Search for the cell housing the specified text and yield its (X, Y) center coordinate. 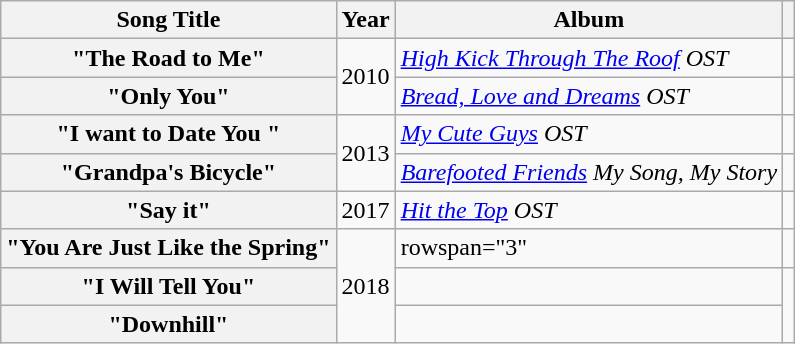
"I want to Date You " (168, 134)
My Cute Guys OST (588, 134)
Barefooted Friends My Song, My Story (588, 172)
"Say it" (168, 210)
Song Title (168, 20)
"You Are Just Like the Spring" (168, 248)
2010 (366, 77)
2017 (366, 210)
2013 (366, 153)
Album (588, 20)
"Grandpa's Bicycle" (168, 172)
2018 (366, 286)
Hit the Top OST (588, 210)
rowspan="3" (588, 248)
"Only You" (168, 96)
Bread, Love and Dreams OST (588, 96)
"Downhill" (168, 324)
"I Will Tell You" (168, 286)
High Kick Through The Roof OST (588, 58)
"The Road to Me" (168, 58)
Year (366, 20)
